Extract the (X, Y) coordinate from the center of the cell holding the provided text.  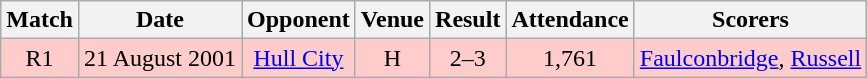
Hull City (299, 58)
Scorers (750, 20)
Faulconbridge, Russell (750, 58)
2–3 (468, 58)
Opponent (299, 20)
1,761 (570, 58)
Attendance (570, 20)
21 August 2001 (160, 58)
Date (160, 20)
Result (468, 20)
Venue (392, 20)
H (392, 58)
Match (40, 20)
R1 (40, 58)
